Detect which cell encompasses the target text, then output its (x, y) center coordinate. 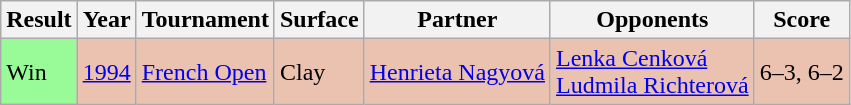
Lenka Cenková Ludmila Richterová (652, 72)
Partner (457, 20)
Surface (319, 20)
Win (39, 72)
Opponents (652, 20)
6–3, 6–2 (802, 72)
Year (106, 20)
Clay (319, 72)
Henrieta Nagyová (457, 72)
Result (39, 20)
Score (802, 20)
Tournament (205, 20)
1994 (106, 72)
French Open (205, 72)
